Find where the given text appears and provide that cell's center as (x, y) coordinate. 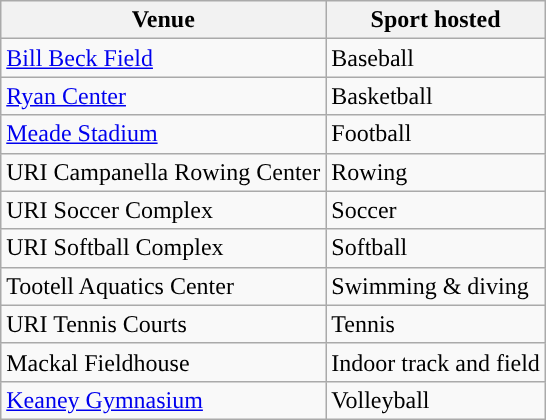
Meade Stadium (164, 134)
Basketball (436, 96)
Rowing (436, 172)
Mackal Fieldhouse (164, 362)
URI Softball Complex (164, 248)
Softball (436, 248)
Baseball (436, 58)
Soccer (436, 210)
Tootell Aquatics Center (164, 286)
Volleyball (436, 400)
Sport hosted (436, 20)
URI Tennis Courts (164, 324)
Tennis (436, 324)
Football (436, 134)
Keaney Gymnasium (164, 400)
URI Campanella Rowing Center (164, 172)
Ryan Center (164, 96)
Bill Beck Field (164, 58)
Venue (164, 20)
Swimming & diving (436, 286)
Indoor track and field (436, 362)
URI Soccer Complex (164, 210)
